Capture the cell that displays the provided text and extract its (X, Y) central coordinate. 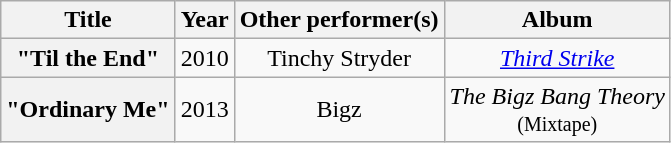
"Til the End" (88, 58)
Year (204, 20)
Bigz (339, 110)
The Bigz Bang Theory(Mixtape) (557, 110)
Title (88, 20)
"Ordinary Me" (88, 110)
Third Strike (557, 58)
2013 (204, 110)
Other performer(s) (339, 20)
2010 (204, 58)
Album (557, 20)
Tinchy Stryder (339, 58)
